Pinpoint the cell where the given text exists, returning its (X, Y) midpoint coordinate. 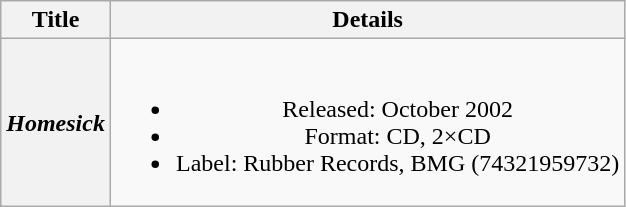
Homesick (56, 122)
Released: October 2002Format: CD, 2×CDLabel: Rubber Records, BMG (74321959732) (367, 122)
Details (367, 20)
Title (56, 20)
